Pinpoint the cell where the given text exists, returning its (x, y) midpoint coordinate. 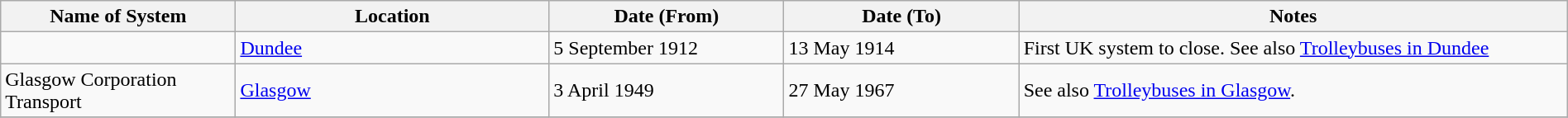
Glasgow Corporation Transport (118, 91)
27 May 1967 (901, 91)
3 April 1949 (667, 91)
Dundee (392, 48)
First UK system to close. See also Trolleybuses in Dundee (1293, 48)
Name of System (118, 17)
See also Trolleybuses in Glasgow. (1293, 91)
5 September 1912 (667, 48)
Notes (1293, 17)
13 May 1914 (901, 48)
Date (To) (901, 17)
Glasgow (392, 91)
Location (392, 17)
Date (From) (667, 17)
